From the cell containing the given text, extract its center point as (x, y) coordinate. 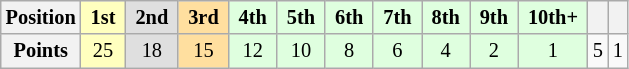
Position (41, 17)
8th (446, 17)
Points (41, 51)
5 (598, 51)
10 (301, 51)
5th (301, 17)
18 (152, 51)
25 (104, 51)
3rd (203, 17)
12 (253, 51)
4th (253, 17)
10th+ (553, 17)
6 (397, 51)
7th (397, 17)
2nd (152, 17)
4 (446, 51)
2 (494, 51)
9th (494, 17)
8 (349, 51)
15 (203, 51)
6th (349, 17)
1st (104, 17)
